Scan for the cell matching the given text and deliver its (X, Y) coordinate at center. 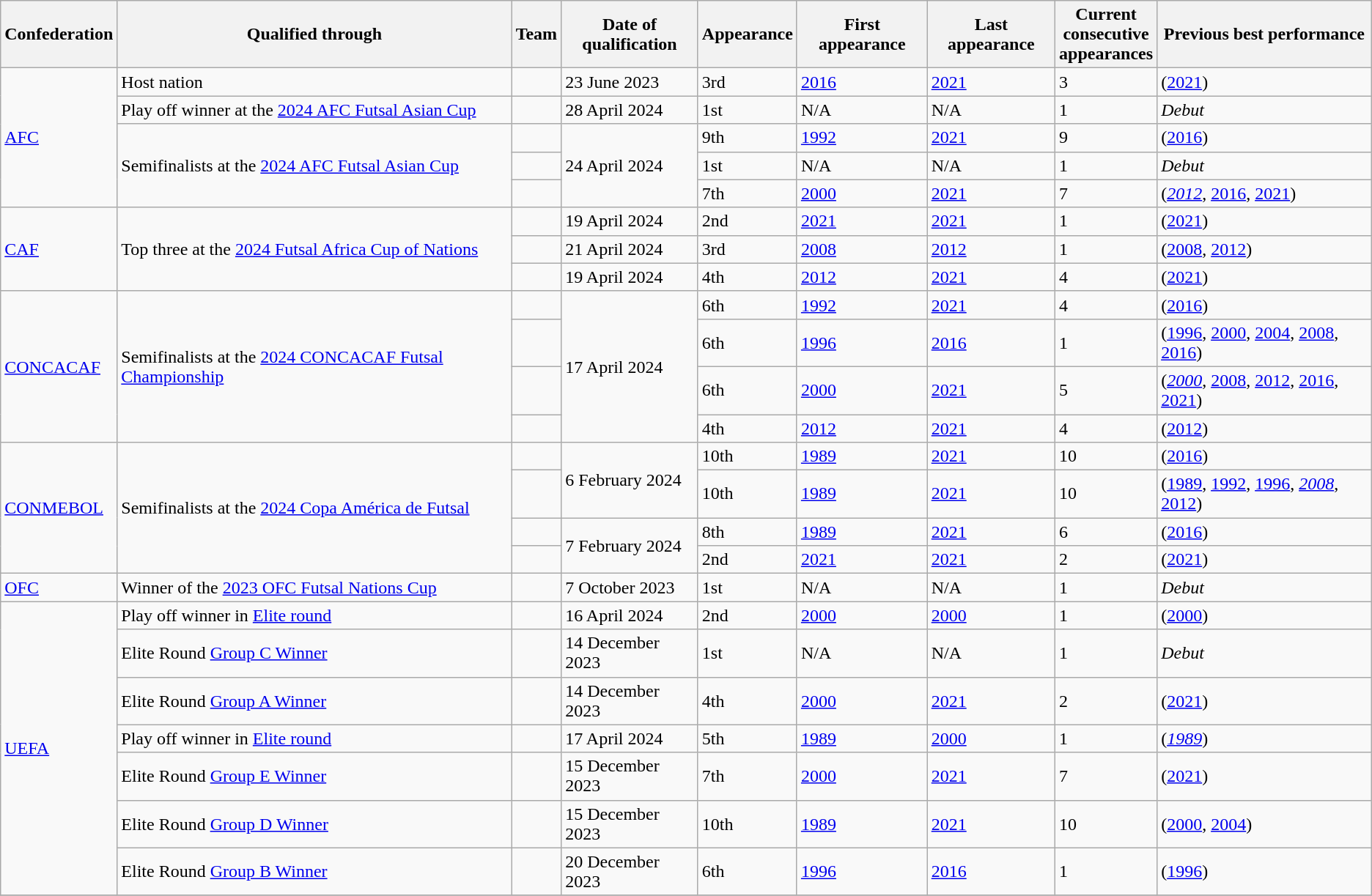
Confederation (59, 34)
5th (748, 738)
UEFA (59, 749)
(2008, 2012) (1265, 249)
(2012) (1265, 429)
Elite Round Group B Winner (314, 872)
(1996) (1265, 872)
Currentconsecutiveappearances (1107, 34)
First appearance (862, 34)
Play off winner at the 2024 AFC Futsal Asian Cup (314, 110)
Semifinalists at the 2024 Copa América de Futsal (314, 508)
7 October 2023 (630, 588)
Elite Round Group D Winner (314, 823)
Semifinalists at the 2024 AFC Futsal Asian Cup (314, 166)
(2000, 2008, 2012, 2016, 2021) (1265, 390)
Semifinalists at the 2024 CONCACAF Futsal Championship (314, 366)
Elite Round Group C Winner (314, 654)
Appearance (748, 34)
5 (1107, 390)
Date ofqualification (630, 34)
(1989, 1992, 1996, 2008, 2012) (1265, 494)
Host nation (314, 82)
2008 (862, 249)
(2012, 2016, 2021) (1265, 193)
20 December 2023 (630, 872)
9th (748, 138)
CONCACAF (59, 366)
AFC (59, 138)
9 (1107, 138)
Elite Round Group E Winner (314, 777)
Qualified through (314, 34)
8th (748, 532)
(1996, 2000, 2004, 2008, 2016) (1265, 343)
(2000) (1265, 615)
CAF (59, 249)
16 April 2024 (630, 615)
(2000, 2004) (1265, 823)
Last appearance (991, 34)
Winner of the 2023 OFC Futsal Nations Cup (314, 588)
Top three at the 2024 Futsal Africa Cup of Nations (314, 249)
24 April 2024 (630, 166)
28 April 2024 (630, 110)
7 February 2024 (630, 546)
(1989) (1265, 738)
21 April 2024 (630, 249)
3 (1107, 82)
OFC (59, 588)
CONMEBOL (59, 508)
Elite Round Group A Winner (314, 700)
Team (536, 34)
Previous best performance (1265, 34)
23 June 2023 (630, 82)
6 February 2024 (630, 481)
6 (1107, 532)
